From the cell containing the given text, extract its center point as [X, Y] coordinate. 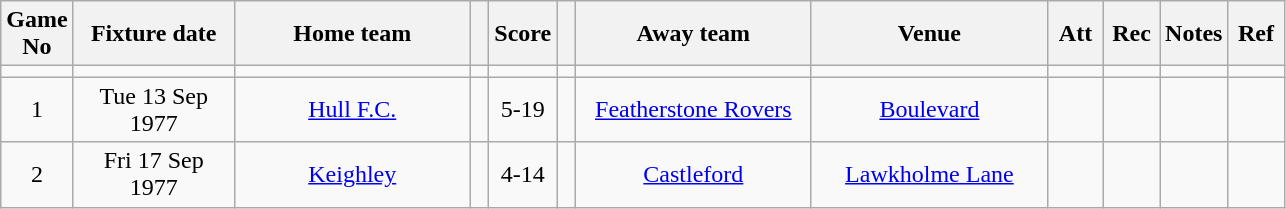
4-14 [523, 174]
Lawkholme Lane [929, 174]
Fri 17 Sep 1977 [154, 174]
Ref [1256, 34]
Venue [929, 34]
Home team [352, 34]
Featherstone Rovers [693, 110]
Att [1075, 34]
Score [523, 34]
5-19 [523, 110]
Boulevard [929, 110]
Away team [693, 34]
Keighley [352, 174]
2 [37, 174]
Hull F.C. [352, 110]
Rec [1132, 34]
Castleford [693, 174]
Game No [37, 34]
1 [37, 110]
Fixture date [154, 34]
Tue 13 Sep 1977 [154, 110]
Notes [1194, 34]
